Pinpoint the cell where the given text exists, returning its [x, y] midpoint coordinate. 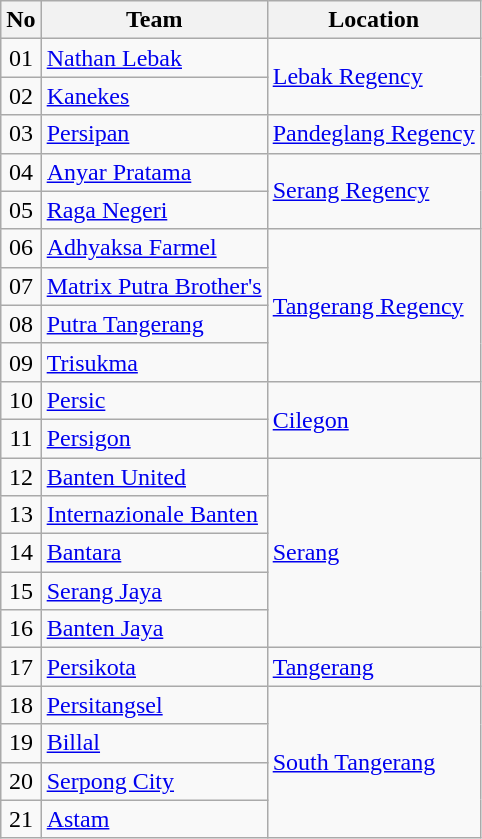
Persitangsel [154, 705]
Bantara [154, 553]
Tangerang [374, 667]
Persikota [154, 667]
Serang [374, 553]
Kanekes [154, 96]
14 [21, 553]
Anyar Pratama [154, 172]
Serang Regency [374, 191]
Trisukma [154, 362]
02 [21, 96]
Internazionale Banten [154, 515]
Raga Negeri [154, 210]
Team [154, 20]
No [21, 20]
Cilegon [374, 419]
07 [21, 286]
Persic [154, 400]
11 [21, 438]
20 [21, 781]
06 [21, 248]
09 [21, 362]
21 [21, 819]
12 [21, 477]
17 [21, 667]
Banten United [154, 477]
Banten Jaya [154, 629]
South Tangerang [374, 762]
18 [21, 705]
Adhyaksa Farmel [154, 248]
Billal [154, 743]
Persigon [154, 438]
Persipan [154, 134]
10 [21, 400]
Nathan Lebak [154, 58]
08 [21, 324]
Location [374, 20]
04 [21, 172]
Serpong City [154, 781]
Serang Jaya [154, 591]
03 [21, 134]
Tangerang Regency [374, 305]
19 [21, 743]
Pandeglang Regency [374, 134]
Matrix Putra Brother's [154, 286]
Lebak Regency [374, 77]
05 [21, 210]
16 [21, 629]
Astam [154, 819]
15 [21, 591]
13 [21, 515]
Putra Tangerang [154, 324]
01 [21, 58]
